Scan for the cell matching the given text and deliver its [x, y] coordinate at center. 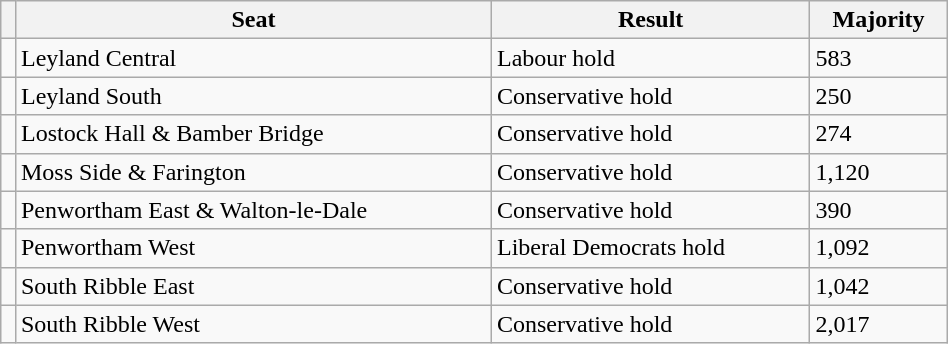
South Ribble West [253, 324]
Leyland Central [253, 58]
Moss Side & Farington [253, 172]
1,092 [878, 248]
South Ribble East [253, 286]
Leyland South [253, 96]
390 [878, 210]
1,120 [878, 172]
2,017 [878, 324]
Lostock Hall & Bamber Bridge [253, 134]
1,042 [878, 286]
Result [650, 20]
Majority [878, 20]
Penwortham West [253, 248]
Liberal Democrats hold [650, 248]
Seat [253, 20]
250 [878, 96]
274 [878, 134]
Penwortham East & Walton-le-Dale [253, 210]
Labour hold [650, 58]
583 [878, 58]
